Extract the [x, y] coordinate from the center of the cell holding the provided text.  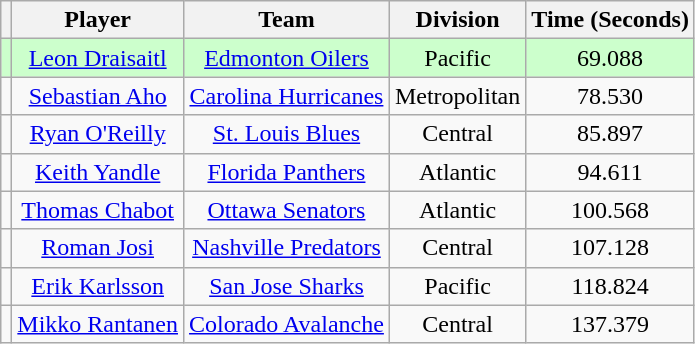
69.088 [610, 58]
100.568 [610, 210]
San Jose Sharks [287, 286]
118.824 [610, 286]
Keith Yandle [98, 172]
Florida Panthers [287, 172]
Time (Seconds) [610, 20]
Player [98, 20]
Erik Karlsson [98, 286]
137.379 [610, 324]
Thomas Chabot [98, 210]
Ryan O'Reilly [98, 134]
78.530 [610, 96]
Ottawa Senators [287, 210]
Sebastian Aho [98, 96]
Metropolitan [457, 96]
Division [457, 20]
Roman Josi [98, 248]
Leon Draisaitl [98, 58]
Nashville Predators [287, 248]
Mikko Rantanen [98, 324]
Team [287, 20]
107.128 [610, 248]
94.611 [610, 172]
Colorado Avalanche [287, 324]
85.897 [610, 134]
Carolina Hurricanes [287, 96]
St. Louis Blues [287, 134]
Edmonton Oilers [287, 58]
